Scan for the cell matching the given text and deliver its [x, y] coordinate at center. 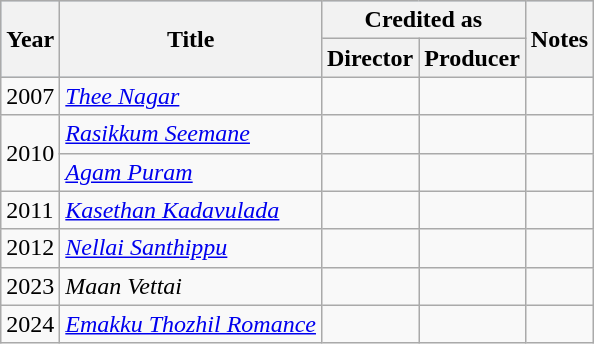
2024 [30, 324]
2007 [30, 96]
2010 [30, 153]
Title [191, 39]
Credited as [423, 20]
2011 [30, 210]
Maan Vettai [191, 286]
Rasikkum Seemane [191, 134]
Emakku Thozhil Romance [191, 324]
Year [30, 39]
Thee Nagar [191, 96]
Kasethan Kadavulada [191, 210]
Agam Puram [191, 172]
Nellai Santhippu [191, 248]
Director [370, 58]
Notes [559, 39]
2023 [30, 286]
Producer [472, 58]
2012 [30, 248]
